Find where the given text appears and provide that cell's center as [X, Y] coordinate. 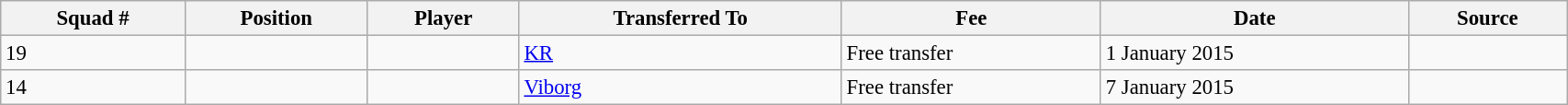
KR [680, 53]
14 [93, 87]
Fee [971, 18]
Squad # [93, 18]
Date [1255, 18]
1 January 2015 [1255, 53]
Player [443, 18]
7 January 2015 [1255, 87]
Viborg [680, 87]
19 [93, 53]
Position [276, 18]
Transferred To [680, 18]
Source [1488, 18]
